Detect which cell encompasses the target text, then output its [X, Y] center coordinate. 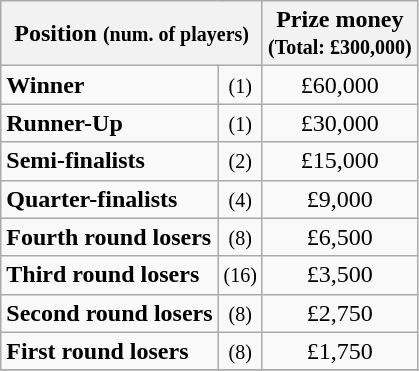
Winner [110, 85]
£9,000 [340, 199]
£60,000 [340, 85]
Third round losers [110, 275]
Prize money(Total: £300,000) [340, 34]
Quarter-finalists [110, 199]
Second round losers [110, 313]
£3,500 [340, 275]
(2) [240, 161]
First round losers [110, 351]
£6,500 [340, 237]
(4) [240, 199]
Semi-finalists [110, 161]
£15,000 [340, 161]
£1,750 [340, 351]
(16) [240, 275]
Position (num. of players) [132, 34]
Fourth round losers [110, 237]
£30,000 [340, 123]
£2,750 [340, 313]
Runner-Up [110, 123]
